Search for the cell housing the specified text and yield its (X, Y) center coordinate. 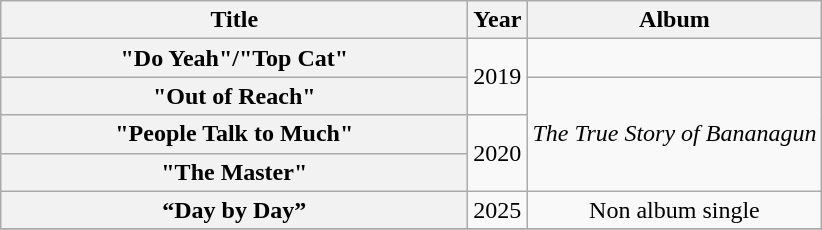
Title (234, 20)
“Day by Day” (234, 210)
"People Talk to Much" (234, 134)
"The Master" (234, 172)
2020 (498, 153)
Non album single (674, 210)
The True Story of Bananagun (674, 134)
"Out of Reach" (234, 96)
Year (498, 20)
2025 (498, 210)
"Do Yeah"/"Top Cat" (234, 58)
2019 (498, 77)
Album (674, 20)
